Provide the [X, Y] coordinate of the cell's center where the given text is located.  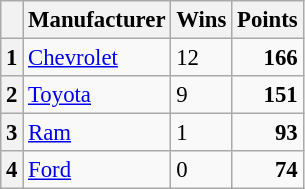
3 [12, 133]
93 [268, 133]
Toyota [97, 95]
0 [202, 170]
Ram [97, 133]
74 [268, 170]
Chevrolet [97, 58]
9 [202, 95]
Points [268, 20]
2 [12, 95]
Ford [97, 170]
Manufacturer [97, 20]
12 [202, 58]
Wins [202, 20]
166 [268, 58]
151 [268, 95]
4 [12, 170]
